Capture the cell that displays the provided text and extract its [x, y] central coordinate. 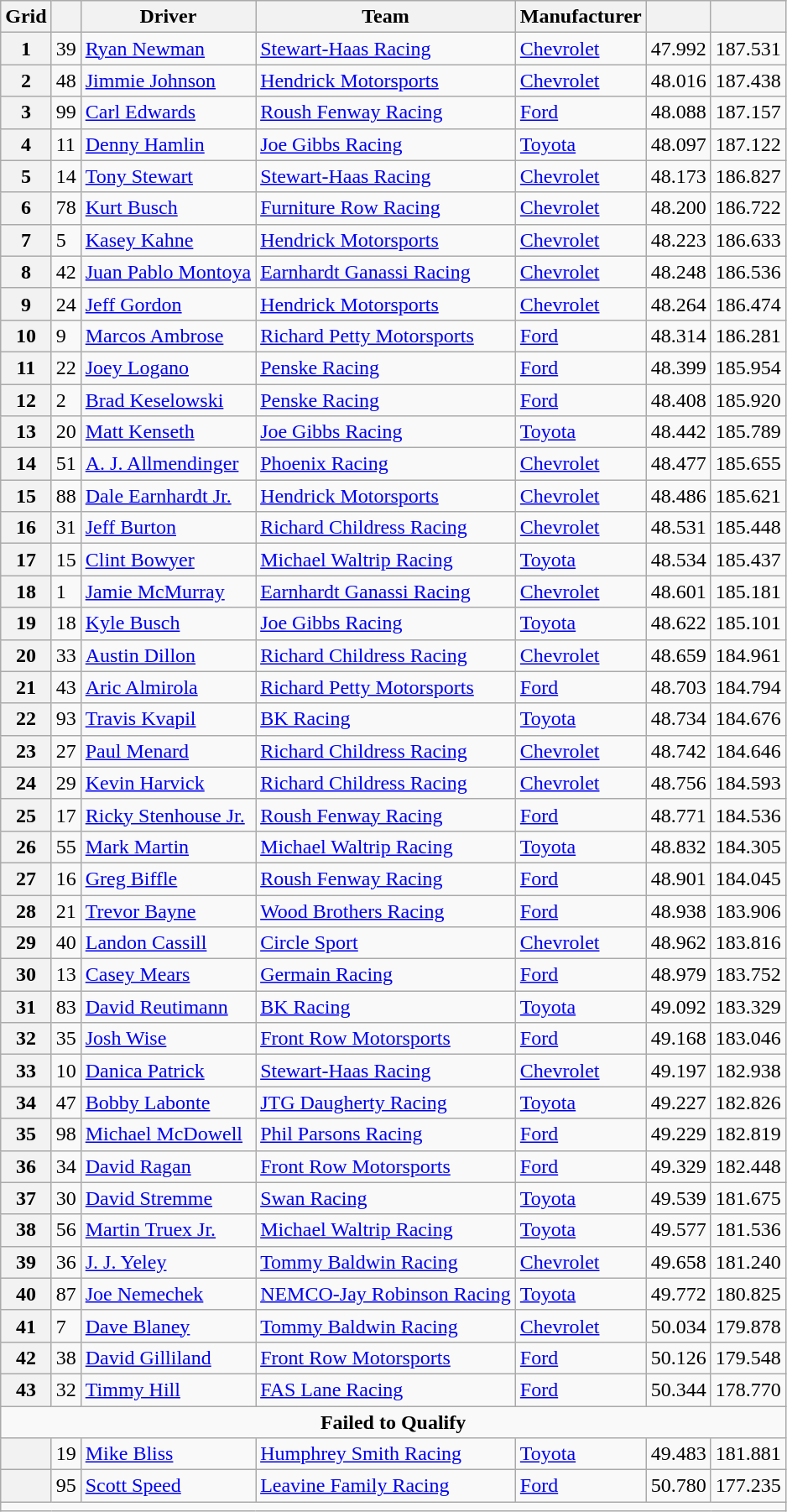
Dave Blaney [168, 1326]
David Ragan [168, 1166]
184.305 [748, 847]
87 [65, 1294]
25 [26, 815]
49.577 [678, 1230]
50.126 [678, 1358]
187.122 [748, 144]
187.157 [748, 112]
49.772 [678, 1294]
Michael McDowell [168, 1134]
178.770 [748, 1389]
Driver [168, 17]
Wood Brothers Racing [386, 910]
48.534 [678, 560]
Tony Stewart [168, 176]
186.827 [748, 176]
6 [26, 208]
48.442 [678, 432]
Trevor Bayne [168, 910]
48.399 [678, 368]
JTG Daugherty Racing [386, 1103]
48.832 [678, 847]
David Stremme [168, 1198]
48.531 [678, 528]
48.016 [678, 81]
8 [26, 272]
185.101 [748, 623]
55 [65, 847]
88 [65, 496]
Aric Almirola [168, 687]
Ricky Stenhouse Jr. [168, 815]
Germain Racing [386, 975]
Landon Cassill [168, 943]
48.477 [678, 464]
184.794 [748, 687]
Dale Earnhardt Jr. [168, 496]
95 [65, 1486]
49.168 [678, 1039]
48.314 [678, 336]
12 [26, 400]
Grid [26, 17]
48.938 [678, 910]
48.734 [678, 719]
49.658 [678, 1262]
Phoenix Racing [386, 464]
Josh Wise [168, 1039]
Jeff Burton [168, 528]
78 [65, 208]
56 [65, 1230]
48.408 [678, 400]
Manufacturer [581, 17]
49.329 [678, 1166]
50.780 [678, 1486]
Furniture Row Racing [386, 208]
48.962 [678, 943]
Jeff Gordon [168, 304]
185.789 [748, 432]
181.881 [748, 1454]
41 [26, 1326]
37 [26, 1198]
Kevin Harvick [168, 783]
93 [65, 719]
182.448 [748, 1166]
181.536 [748, 1230]
48.097 [678, 144]
182.826 [748, 1103]
179.548 [748, 1358]
181.240 [748, 1262]
48.622 [678, 623]
Denny Hamlin [168, 144]
187.438 [748, 81]
185.920 [748, 400]
Timmy Hill [168, 1389]
183.752 [748, 975]
FAS Lane Racing [386, 1389]
Bobby Labonte [168, 1103]
48.979 [678, 975]
186.474 [748, 304]
J. J. Yeley [168, 1262]
Clint Bowyer [168, 560]
179.878 [748, 1326]
183.329 [748, 1007]
NEMCO-Jay Robinson Racing [386, 1294]
185.437 [748, 560]
Mark Martin [168, 847]
Ryan Newman [168, 49]
48.264 [678, 304]
49.197 [678, 1071]
Austin Dillon [168, 655]
182.938 [748, 1071]
48.901 [678, 879]
Jamie McMurray [168, 592]
183.046 [748, 1039]
184.646 [748, 751]
23 [26, 751]
184.536 [748, 815]
A. J. Allmendinger [168, 464]
183.906 [748, 910]
28 [26, 910]
186.281 [748, 336]
Martin Truex Jr. [168, 1230]
48.742 [678, 751]
48 [65, 81]
David Reutimann [168, 1007]
Leavine Family Racing [386, 1486]
185.621 [748, 496]
48.200 [678, 208]
184.961 [748, 655]
48.756 [678, 783]
186.722 [748, 208]
50.034 [678, 1326]
Failed to Qualify [393, 1422]
182.819 [748, 1134]
185.655 [748, 464]
98 [65, 1134]
49.092 [678, 1007]
185.954 [748, 368]
184.593 [748, 783]
3 [26, 112]
Phil Parsons Racing [386, 1134]
Team [386, 17]
Greg Biffle [168, 879]
48.173 [678, 176]
50.344 [678, 1389]
Kurt Busch [168, 208]
48.223 [678, 240]
Scott Speed [168, 1486]
184.676 [748, 719]
48.486 [678, 496]
83 [65, 1007]
47.992 [678, 49]
47 [65, 1103]
26 [26, 847]
Brad Keselowski [168, 400]
Humphrey Smith Racing [386, 1454]
Kasey Kahne [168, 240]
48.601 [678, 592]
Casey Mears [168, 975]
4 [26, 144]
49.229 [678, 1134]
49.539 [678, 1198]
Jimmie Johnson [168, 81]
99 [65, 112]
48.659 [678, 655]
48.703 [678, 687]
185.448 [748, 528]
186.633 [748, 240]
185.181 [748, 592]
183.816 [748, 943]
186.536 [748, 272]
Marcos Ambrose [168, 336]
Joe Nemechek [168, 1294]
Swan Racing [386, 1198]
Mike Bliss [168, 1454]
184.045 [748, 879]
David Gilliland [168, 1358]
51 [65, 464]
Circle Sport [386, 943]
48.088 [678, 112]
49.227 [678, 1103]
Carl Edwards [168, 112]
49.483 [678, 1454]
181.675 [748, 1198]
Travis Kvapil [168, 719]
48.771 [678, 815]
Danica Patrick [168, 1071]
Paul Menard [168, 751]
187.531 [748, 49]
48.248 [678, 272]
180.825 [748, 1294]
Kyle Busch [168, 623]
Matt Kenseth [168, 432]
Joey Logano [168, 368]
Juan Pablo Montoya [168, 272]
177.235 [748, 1486]
